From the cell containing the given text, extract its center point as [x, y] coordinate. 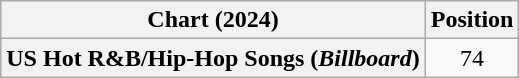
Chart (2024) [213, 20]
US Hot R&B/Hip-Hop Songs (Billboard) [213, 58]
74 [472, 58]
Position [472, 20]
